Output the (X, Y) coordinate of the center of the cell containing the given text.  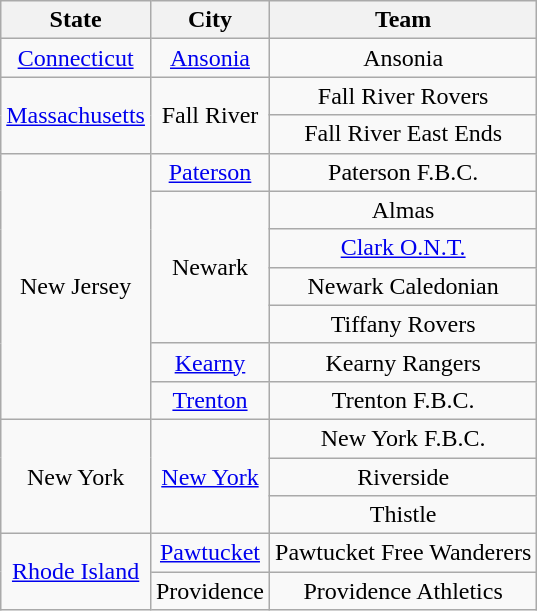
Pawtucket Free Wanderers (404, 553)
Connecticut (76, 58)
City (210, 20)
Pawtucket (210, 553)
Paterson F.B.C. (404, 172)
Clark O.N.T. (404, 248)
Almas (404, 210)
Newark Caledonian (404, 286)
Paterson (210, 172)
New Jersey (76, 286)
Kearny (210, 362)
State (76, 20)
Massachusetts (76, 115)
Riverside (404, 477)
Fall River East Ends (404, 134)
Providence (210, 591)
Trenton F.B.C. (404, 400)
Kearny Rangers (404, 362)
Providence Athletics (404, 591)
Team (404, 20)
Thistle (404, 515)
Trenton (210, 400)
Fall River Rovers (404, 96)
Newark (210, 267)
Rhode Island (76, 572)
New York F.B.C. (404, 438)
Fall River (210, 115)
Tiffany Rovers (404, 324)
